Capture the cell that displays the provided text and extract its [x, y] central coordinate. 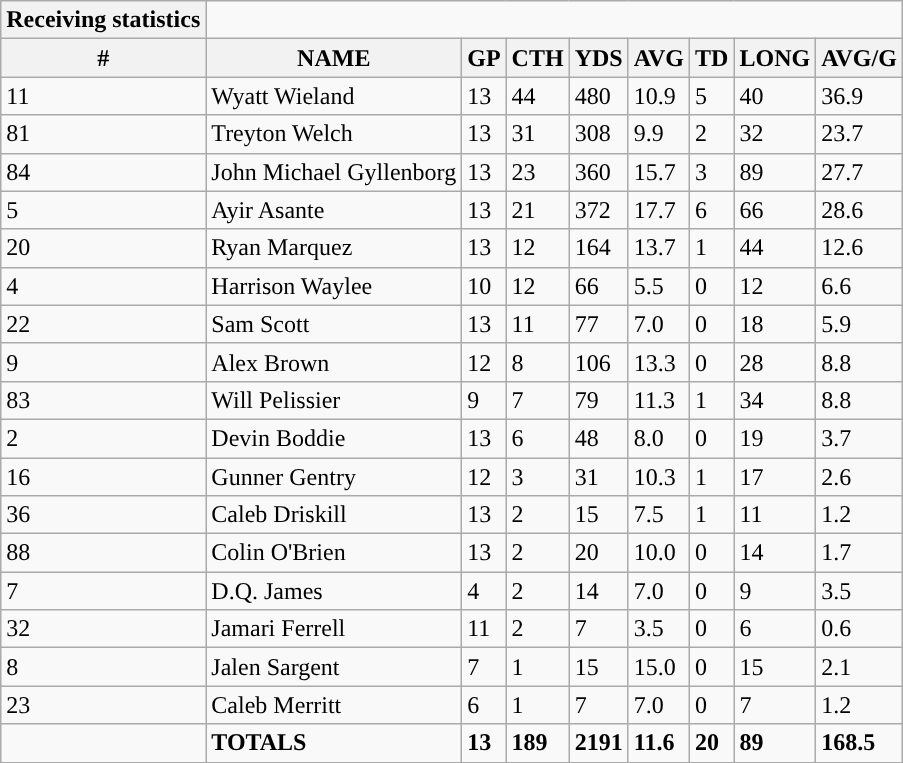
17 [775, 477]
Gunner Gentry [334, 477]
2.1 [860, 667]
1.7 [860, 553]
40 [775, 96]
6.6 [860, 286]
0.6 [860, 629]
Treyton Welch [334, 134]
TOTALS [334, 743]
Receiving statistics [104, 20]
360 [598, 172]
Ryan Marquez [334, 248]
Caleb Driskill [334, 515]
7.5 [658, 515]
13.3 [658, 362]
15.7 [658, 172]
10.3 [658, 477]
John Michael Gyllenborg [334, 172]
10.9 [658, 96]
Devin Boddie [334, 438]
36.9 [860, 96]
27.7 [860, 172]
11.6 [658, 743]
84 [104, 172]
189 [538, 743]
36 [104, 515]
106 [598, 362]
480 [598, 96]
34 [775, 400]
TD [712, 58]
2191 [598, 743]
YDS [598, 58]
GP [484, 58]
Ayir Asante [334, 210]
83 [104, 400]
Will Pelissier [334, 400]
5.5 [658, 286]
19 [775, 438]
10 [484, 286]
Colin O'Brien [334, 553]
Caleb Merritt [334, 705]
Wyatt Wieland [334, 96]
Jalen Sargent [334, 667]
D.Q. James [334, 591]
23.7 [860, 134]
AVG/G [860, 58]
AVG [658, 58]
12.6 [860, 248]
81 [104, 134]
NAME [334, 58]
15.0 [658, 667]
LONG [775, 58]
Harrison Waylee [334, 286]
168.5 [860, 743]
48 [598, 438]
77 [598, 324]
28 [775, 362]
11.3 [658, 400]
9.9 [658, 134]
2.6 [860, 477]
372 [598, 210]
18 [775, 324]
Sam Scott [334, 324]
22 [104, 324]
CTH [538, 58]
# [104, 58]
10.0 [658, 553]
164 [598, 248]
5.9 [860, 324]
8.0 [658, 438]
28.6 [860, 210]
21 [538, 210]
Alex Brown [334, 362]
308 [598, 134]
13.7 [658, 248]
79 [598, 400]
88 [104, 553]
3.7 [860, 438]
17.7 [658, 210]
16 [104, 477]
Jamari Ferrell [334, 629]
